Pinpoint the cell where the given text exists, returning its (X, Y) midpoint coordinate. 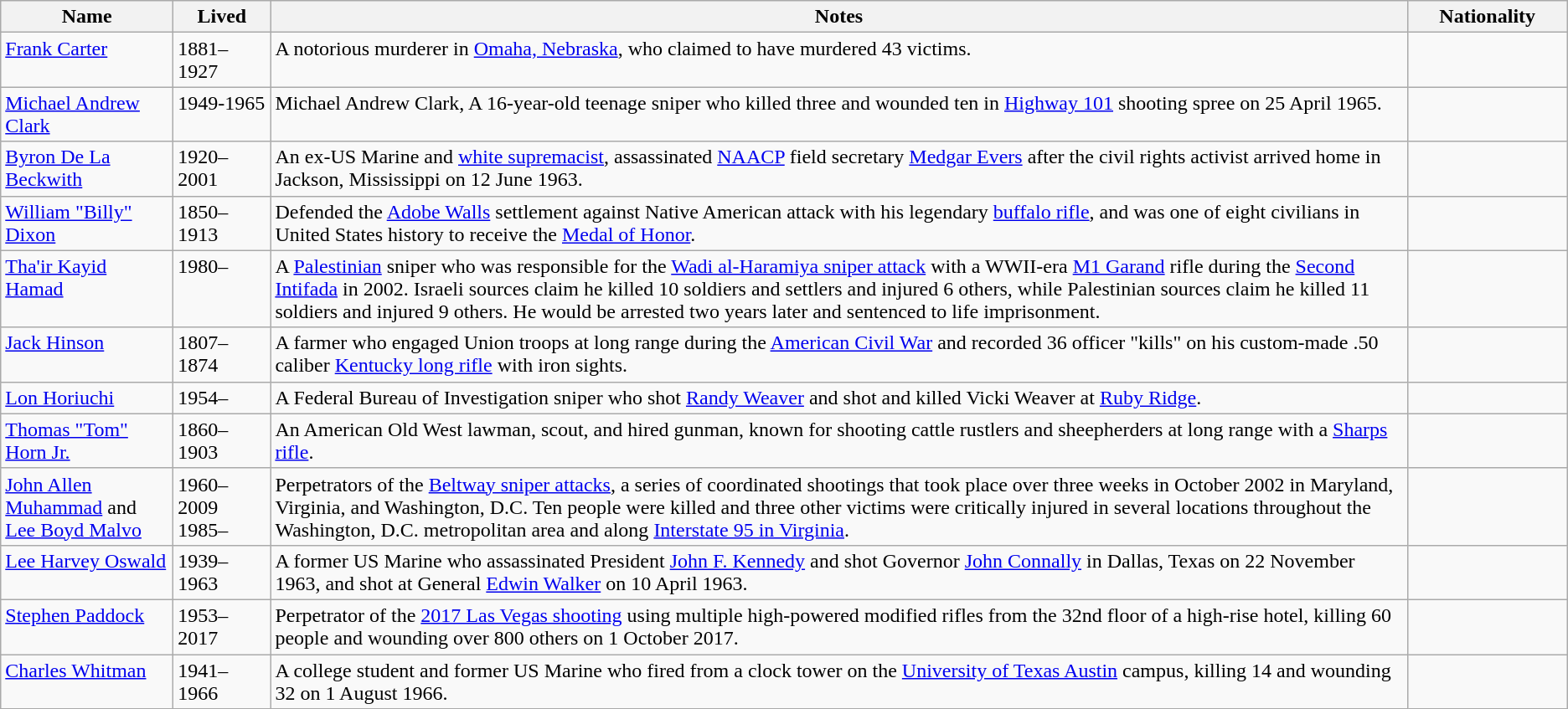
Michael Andrew Clark, A 16-year-old teenage sniper who killed three and wounded ten in Highway 101 shooting spree on 25 April 1965. (839, 114)
Jack Hinson (87, 355)
1980– (222, 289)
1807–1874 (222, 355)
1881–1927 (222, 60)
Stephen Paddock (87, 626)
A Federal Bureau of Investigation sniper who shot Randy Weaver and shot and killed Vicki Weaver at Ruby Ridge. (839, 398)
Notes (839, 17)
Byron De La Beckwith (87, 169)
1949-1965 (222, 114)
Nationality (1488, 17)
1953–2017 (222, 626)
An American Old West lawman, scout, and hired gunman, known for shooting cattle rustlers and sheepherders at long range with a Sharps rifle. (839, 440)
Charles Whitman (87, 681)
Frank Carter (87, 60)
1850–1913 (222, 223)
Michael Andrew Clark (87, 114)
Lee Harvey Oswald (87, 573)
Lon Horiuchi (87, 398)
1920–2001 (222, 169)
Name (87, 17)
1860–1903 (222, 440)
Lived (222, 17)
1960–20091985– (222, 506)
A notorious murderer in Omaha, Nebraska, who claimed to have murdered 43 victims. (839, 60)
Thomas "Tom" Horn Jr. (87, 440)
Tha'ir Kayid Hamad (87, 289)
1941–1966 (222, 681)
1954– (222, 398)
John Allen Muhammad and Lee Boyd Malvo (87, 506)
1939–1963 (222, 573)
William "Billy" Dixon (87, 223)
